Pinpoint the cell where the given text exists, returning its (x, y) midpoint coordinate. 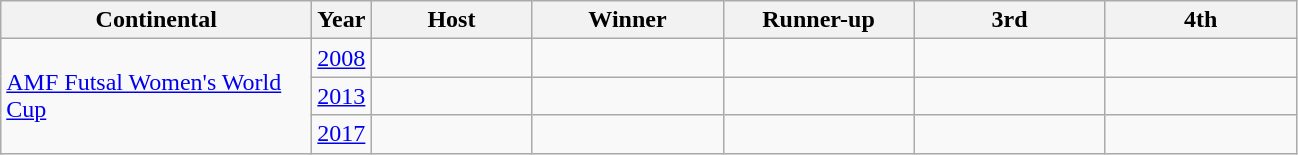
Runner-up (818, 20)
3rd (1010, 20)
Continental (156, 20)
2008 (342, 58)
Host (452, 20)
Winner (628, 20)
2013 (342, 96)
4th (1200, 20)
Year (342, 20)
AMF Futsal Women's World Cup (156, 96)
2017 (342, 134)
